For the text-containing cell, return its midpoint in (x, y) coordinate format. 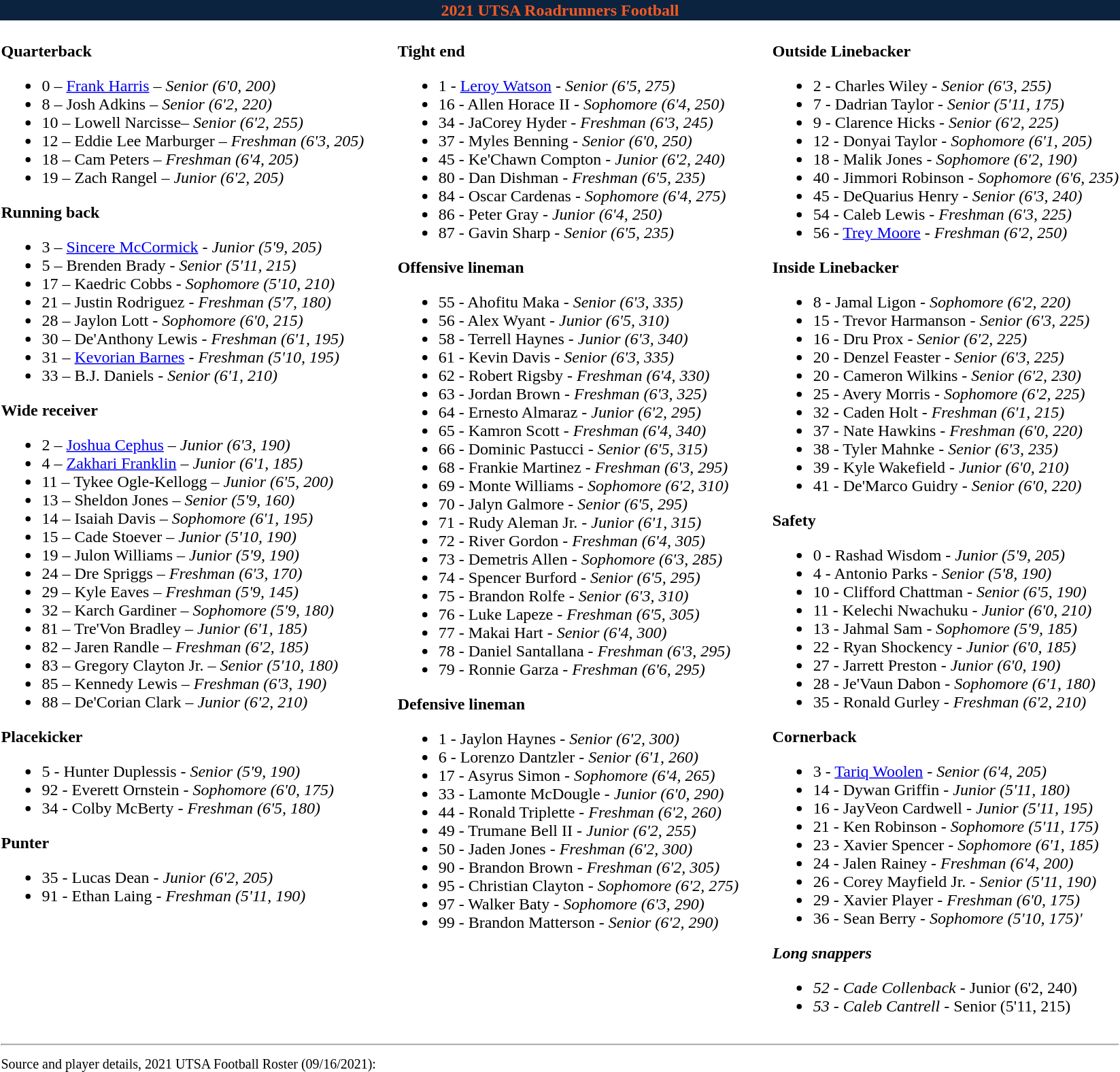
2021 UTSA Roadrunners Football (560, 10)
